Scan for the cell matching the given text and deliver its (X, Y) coordinate at center. 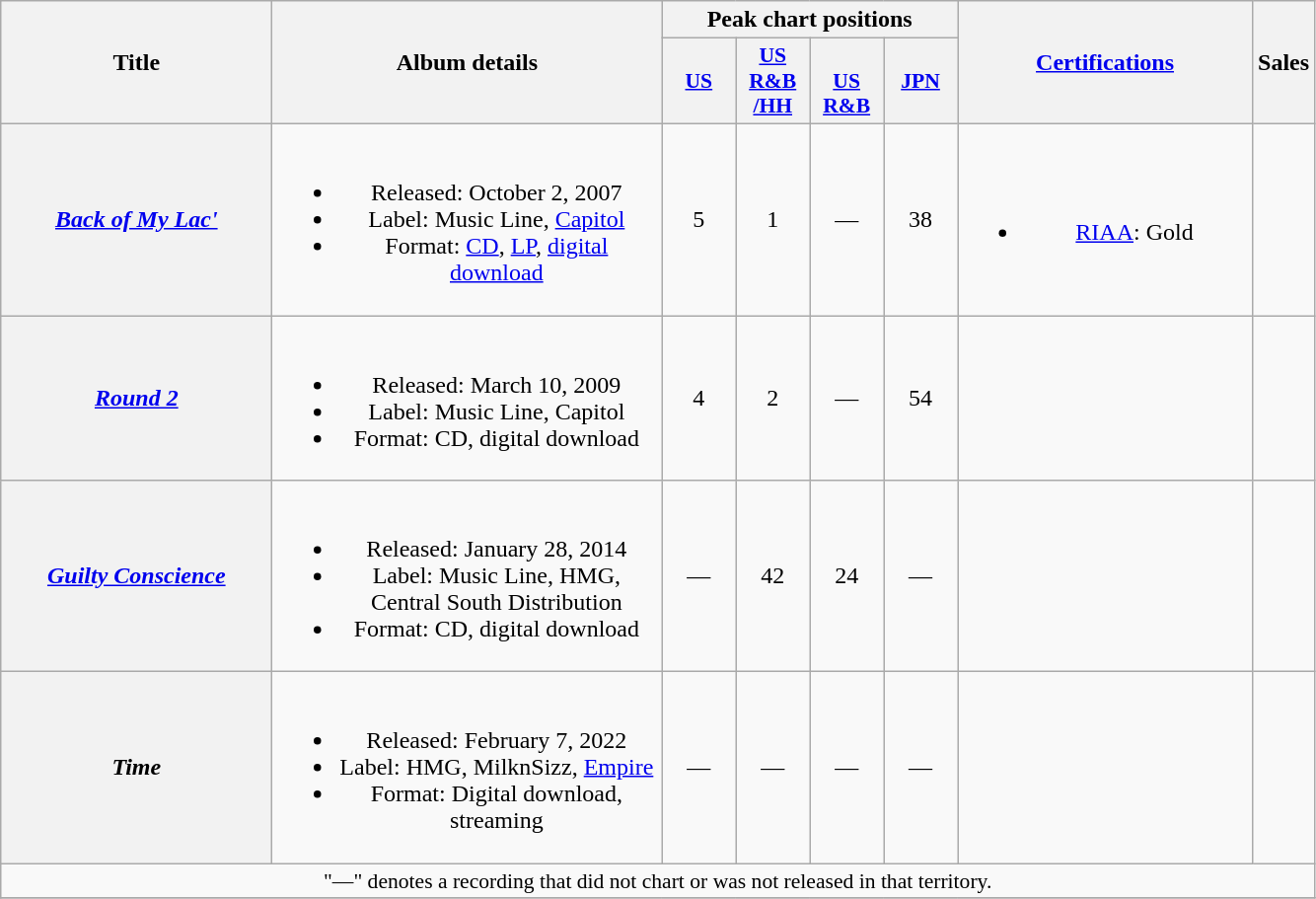
US R&B/HH (773, 81)
Round 2 (136, 399)
42 (773, 576)
Peak chart positions (810, 20)
Guilty Conscience (136, 576)
Title (136, 63)
Released: January 28, 2014Label: Music Line, HMG, Central South DistributionFormat: CD, digital download (468, 576)
"—" denotes a recording that did not chart or was not released in that territory. (658, 881)
Released: February 7, 2022Label: HMG, MilknSizz, EmpireFormat: Digital download, streaming (468, 768)
RIAA: Gold (1105, 219)
JPN (921, 81)
1 (773, 219)
Back of My Lac' (136, 219)
US R&B (846, 81)
24 (846, 576)
Time (136, 768)
2 (773, 399)
US (698, 81)
Album details (468, 63)
Released: March 10, 2009Label: Music Line, CapitolFormat: CD, digital download (468, 399)
4 (698, 399)
Certifications (1105, 63)
54 (921, 399)
38 (921, 219)
5 (698, 219)
Sales (1284, 63)
Released: October 2, 2007Label: Music Line, CapitolFormat: CD, LP, digital download (468, 219)
